Return (x, y) of the center of cell containing provided text 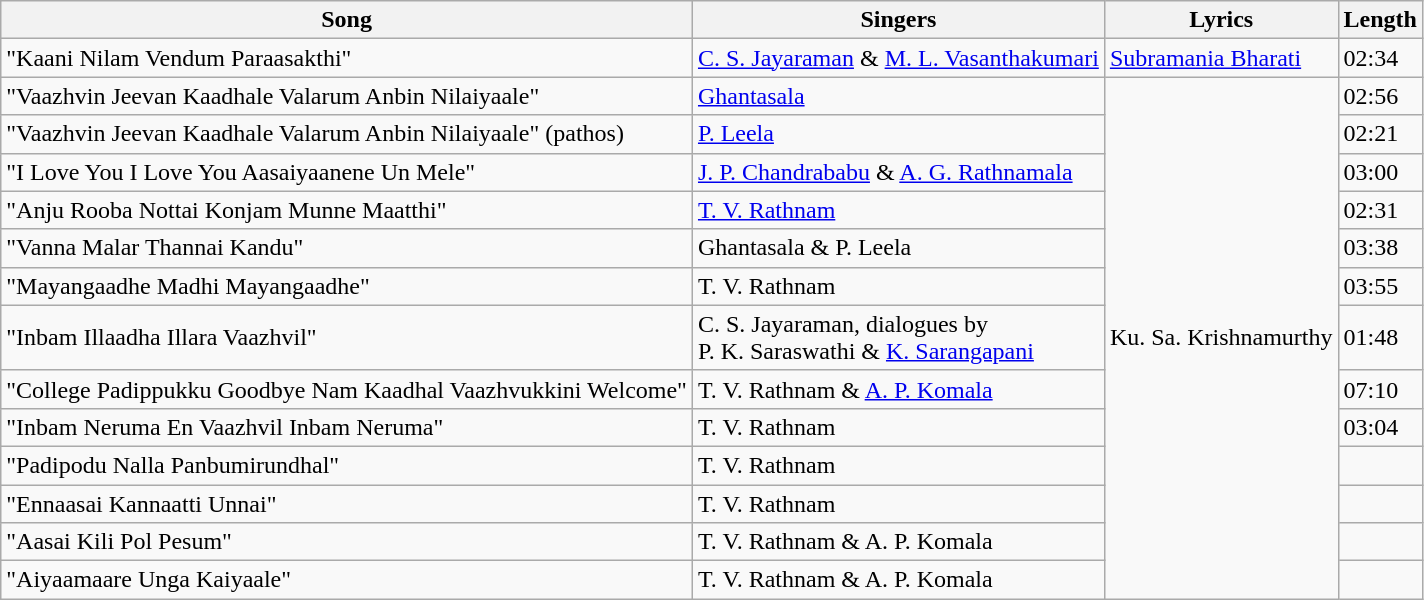
Song (347, 20)
"College Padippukku Goodbye Nam Kaadhal Vaazhvukkini Welcome" (347, 389)
02:21 (1380, 134)
"Vanna Malar Thannai Kandu" (347, 248)
Singers (898, 20)
P. Leela (898, 134)
C. S. Jayaraman & M. L. Vasanthakumari (898, 58)
Ku. Sa. Krishnamurthy (1221, 338)
C. S. Jayaraman, dialogues by P. K. Saraswathi & K. Sarangapani (898, 338)
"Vaazhvin Jeevan Kaadhale Valarum Anbin Nilaiyaale" (347, 96)
Ghantasala & P. Leela (898, 248)
"Kaani Nilam Vendum Paraasakthi" (347, 58)
02:34 (1380, 58)
"Padipodu Nalla Panbumirundhal" (347, 465)
J. P. Chandrababu & A. G. Rathnamala (898, 172)
Ghantasala (898, 96)
"Inbam Neruma En Vaazhvil Inbam Neruma" (347, 427)
"Inbam Illaadha Illara Vaazhvil" (347, 338)
"Ennaasai Kannaatti Unnai" (347, 503)
02:56 (1380, 96)
"I Love You I Love You Aasaiyaanene Un Mele" (347, 172)
Lyrics (1221, 20)
Subramania Bharati (1221, 58)
"Anju Rooba Nottai Konjam Munne Maatthi" (347, 210)
02:31 (1380, 210)
Length (1380, 20)
"Mayangaadhe Madhi Mayangaadhe" (347, 286)
03:00 (1380, 172)
03:55 (1380, 286)
03:04 (1380, 427)
03:38 (1380, 248)
"Vaazhvin Jeevan Kaadhale Valarum Anbin Nilaiyaale" (pathos) (347, 134)
01:48 (1380, 338)
"Aasai Kili Pol Pesum" (347, 542)
"Aiyaamaare Unga Kaiyaale" (347, 580)
07:10 (1380, 389)
